Capture the cell that displays the provided text and extract its (X, Y) central coordinate. 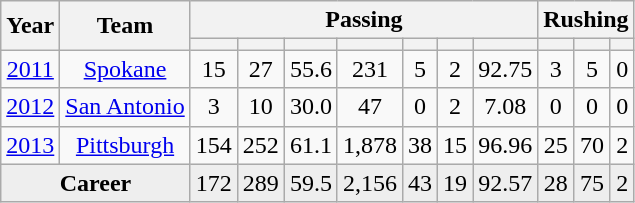
Year (30, 26)
Rushing (586, 20)
2013 (30, 145)
289 (260, 183)
30.0 (310, 107)
59.5 (310, 183)
96.96 (506, 145)
55.6 (310, 69)
27 (260, 69)
Passing (364, 20)
70 (592, 145)
2,156 (370, 183)
43 (420, 183)
172 (214, 183)
92.57 (506, 183)
25 (556, 145)
10 (260, 107)
75 (592, 183)
Team (125, 26)
19 (456, 183)
Pittsburgh (125, 145)
2012 (30, 107)
154 (214, 145)
28 (556, 183)
61.1 (310, 145)
92.75 (506, 69)
7.08 (506, 107)
1,878 (370, 145)
2011 (30, 69)
231 (370, 69)
Spokane (125, 69)
38 (420, 145)
252 (260, 145)
Career (96, 183)
47 (370, 107)
San Antonio (125, 107)
